Locate the cell with the specified text and output its (x, y) center coordinate. 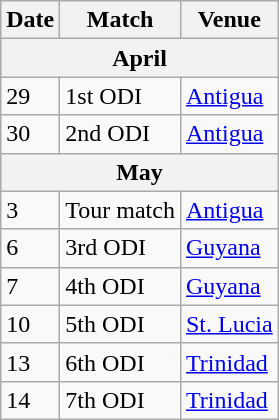
Date (30, 20)
April (140, 58)
29 (30, 96)
6th ODI (120, 362)
14 (30, 400)
2nd ODI (120, 134)
10 (30, 324)
1st ODI (120, 96)
May (140, 172)
7 (30, 286)
30 (30, 134)
Tour match (120, 210)
13 (30, 362)
3 (30, 210)
St. Lucia (229, 324)
Match (120, 20)
4th ODI (120, 286)
6 (30, 248)
Venue (229, 20)
7th ODI (120, 400)
3rd ODI (120, 248)
5th ODI (120, 324)
